Return the (X, Y) coordinate for the center point of the cell that contains the specified text.  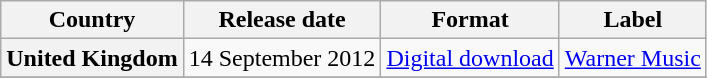
Release date (282, 20)
Label (632, 20)
Format (470, 20)
United Kingdom (92, 58)
Digital download (470, 58)
Country (92, 20)
Warner Music (632, 58)
14 September 2012 (282, 58)
